From the cell containing the given text, extract its center point as (x, y) coordinate. 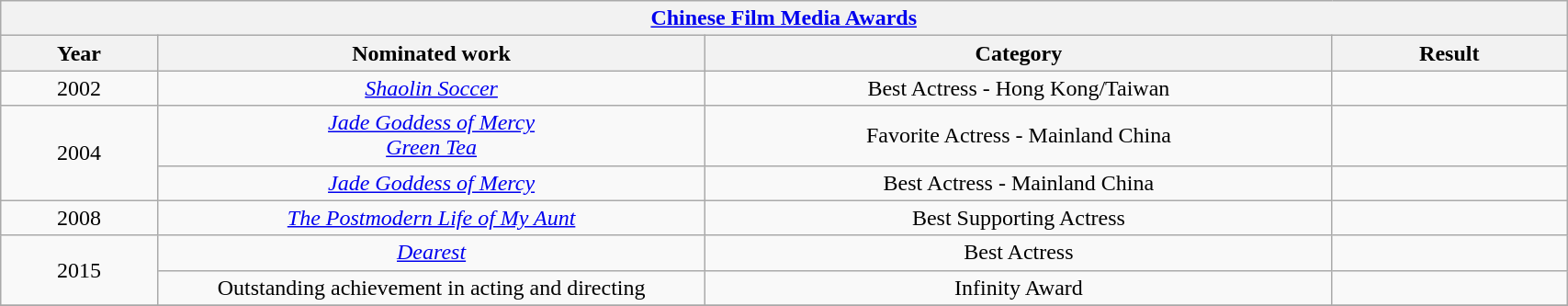
Year (79, 53)
Best Actress - Mainland China (1019, 183)
Favorite Actress - Mainland China (1019, 136)
2004 (79, 153)
Dearest (432, 253)
Best Actress (1019, 253)
Best Supporting Actress (1019, 218)
Nominated work (432, 53)
Jade Goddess of Mercy (432, 183)
Outstanding achievement in acting and directing (432, 288)
Result (1450, 53)
2008 (79, 218)
Chinese Film Media Awards (784, 18)
Infinity Award (1019, 288)
2002 (79, 88)
2015 (79, 270)
Shaolin Soccer (432, 88)
The Postmodern Life of My Aunt (432, 218)
Best Actress - Hong Kong/Taiwan (1019, 88)
Jade Goddess of MercyGreen Tea (432, 136)
Category (1019, 53)
